Output the (x, y) coordinate of the center of the cell containing the given text.  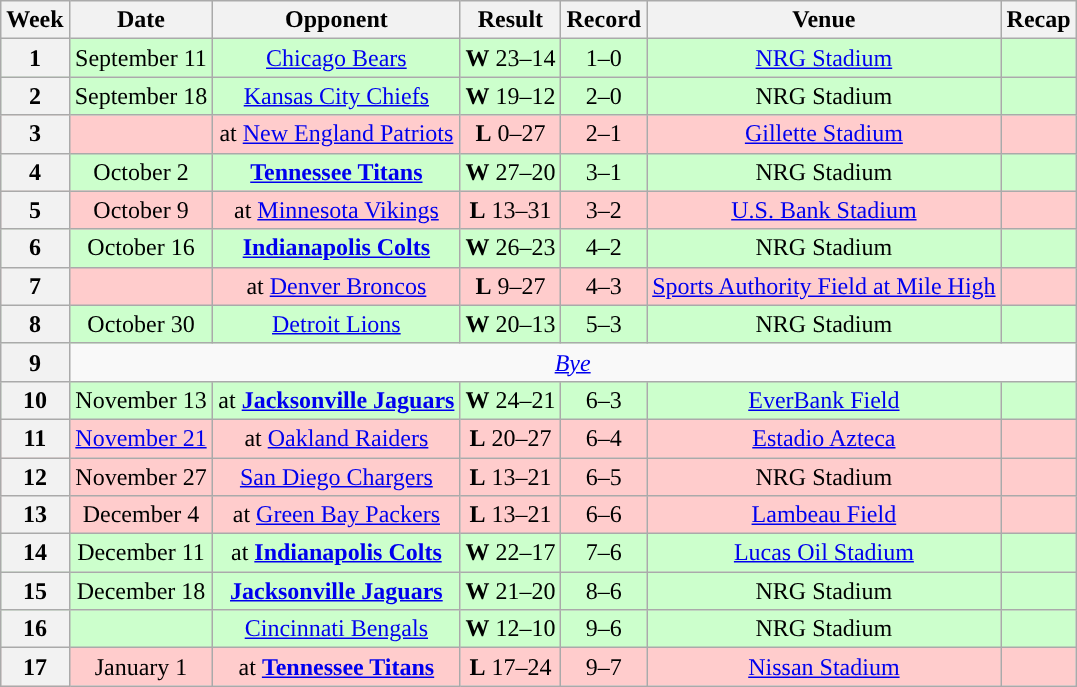
December 11 (141, 553)
4–2 (604, 248)
Estadio Azteca (824, 438)
at Green Bay Packers (336, 515)
2 (35, 96)
5–3 (604, 324)
at Oakland Raiders (336, 438)
6–5 (604, 477)
L 9–27 (510, 286)
14 (35, 553)
W 22–17 (510, 553)
5 (35, 210)
Week (35, 20)
13 (35, 515)
W 21–20 (510, 591)
Jacksonville Jaguars (336, 591)
W 12–10 (510, 629)
Bye (572, 362)
L 17–24 (510, 667)
7–6 (604, 553)
8–6 (604, 591)
Tennessee Titans (336, 172)
Kansas City Chiefs (336, 96)
6–4 (604, 438)
at Jacksonville Jaguars (336, 400)
Venue (824, 20)
September 11 (141, 58)
9–6 (604, 629)
3–2 (604, 210)
W 26–23 (510, 248)
1 (35, 58)
17 (35, 667)
W 23–14 (510, 58)
December 4 (141, 515)
November 27 (141, 477)
October 30 (141, 324)
October 9 (141, 210)
Opponent (336, 20)
Gillette Stadium (824, 134)
Cincinnati Bengals (336, 629)
L 0–27 (510, 134)
6 (35, 248)
Indianapolis Colts (336, 248)
at Denver Broncos (336, 286)
Chicago Bears (336, 58)
Record (604, 20)
16 (35, 629)
9–7 (604, 667)
12 (35, 477)
San Diego Chargers (336, 477)
15 (35, 591)
L 20–27 (510, 438)
3 (35, 134)
L 13–31 (510, 210)
Recap (1038, 20)
W 27–20 (510, 172)
at Minnesota Vikings (336, 210)
December 18 (141, 591)
October 16 (141, 248)
9 (35, 362)
2–0 (604, 96)
at New England Patriots (336, 134)
November 21 (141, 438)
8 (35, 324)
September 18 (141, 96)
10 (35, 400)
Date (141, 20)
EverBank Field (824, 400)
6–3 (604, 400)
at Tennessee Titans (336, 667)
November 13 (141, 400)
W 20–13 (510, 324)
October 2 (141, 172)
Sports Authority Field at Mile High (824, 286)
Lambeau Field (824, 515)
4 (35, 172)
W 24–21 (510, 400)
11 (35, 438)
January 1 (141, 667)
4–3 (604, 286)
Lucas Oil Stadium (824, 553)
at Indianapolis Colts (336, 553)
6–6 (604, 515)
Nissan Stadium (824, 667)
W 19–12 (510, 96)
7 (35, 286)
U.S. Bank Stadium (824, 210)
1–0 (604, 58)
2–1 (604, 134)
Result (510, 20)
Detroit Lions (336, 324)
3–1 (604, 172)
